For the text-containing cell, return its midpoint in (X, Y) coordinate format. 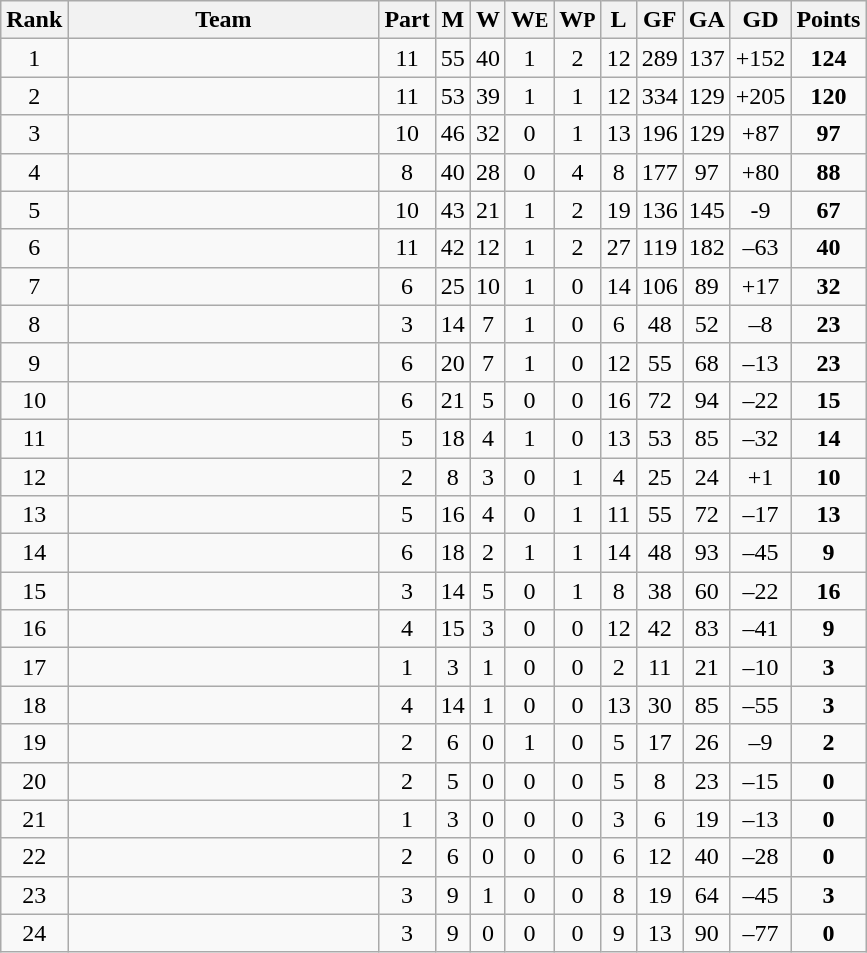
–10 (760, 667)
124 (828, 58)
GD (760, 20)
GF (660, 20)
GA (706, 20)
+152 (760, 58)
26 (706, 743)
145 (706, 210)
22 (34, 857)
43 (452, 210)
196 (660, 134)
+1 (760, 477)
M (452, 20)
136 (660, 210)
Team (224, 20)
334 (660, 96)
289 (660, 58)
WE (529, 20)
–63 (760, 248)
137 (706, 58)
90 (706, 933)
182 (706, 248)
89 (706, 286)
93 (706, 553)
30 (660, 705)
WP (578, 20)
–17 (760, 515)
+80 (760, 172)
L (618, 20)
38 (660, 591)
Part (407, 20)
W (488, 20)
83 (706, 629)
–15 (760, 781)
Rank (34, 20)
–41 (760, 629)
120 (828, 96)
177 (660, 172)
Points (828, 20)
-9 (760, 210)
–55 (760, 705)
52 (706, 324)
94 (706, 400)
–77 (760, 933)
67 (828, 210)
88 (828, 172)
+87 (760, 134)
+205 (760, 96)
27 (618, 248)
28 (488, 172)
106 (660, 286)
–8 (760, 324)
–32 (760, 438)
60 (706, 591)
39 (488, 96)
–9 (760, 743)
–28 (760, 857)
64 (706, 895)
+17 (760, 286)
46 (452, 134)
119 (660, 248)
68 (706, 362)
